Output the [X, Y] coordinate of the center of the cell containing the given text.  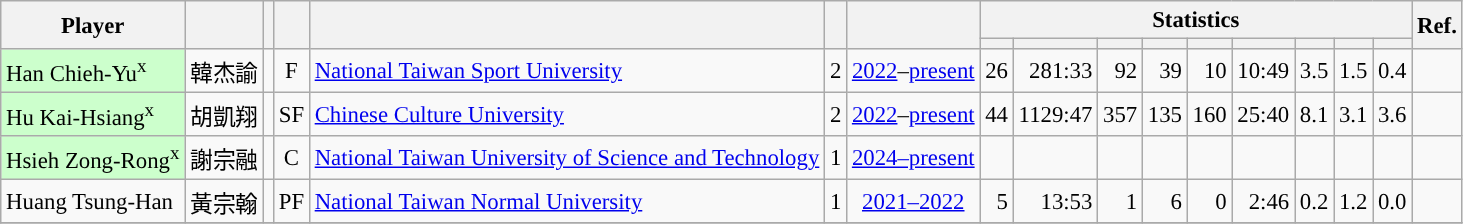
25:40 [1264, 115]
39 [1164, 71]
1.2 [1354, 202]
0.2 [1314, 202]
Hsieh Zong-Rongx [93, 158]
10 [1210, 71]
韓杰諭 [224, 71]
1129:47 [1055, 115]
National Taiwan Normal University [566, 202]
1.5 [1354, 71]
13:53 [1055, 202]
2024–present [914, 158]
PF [291, 202]
Hu Kai-Hsiangx [93, 115]
92 [1120, 71]
135 [1164, 115]
281:33 [1055, 71]
2:46 [1264, 202]
0.0 [1392, 202]
44 [996, 115]
Huang Tsung-Han [93, 202]
0 [1210, 202]
National Taiwan University of Science and Technology [566, 158]
357 [1120, 115]
3.1 [1354, 115]
6 [1164, 202]
26 [996, 71]
160 [1210, 115]
5 [996, 202]
Han Chieh-Yux [93, 71]
National Taiwan Sport University [566, 71]
10:49 [1264, 71]
8.1 [1314, 115]
Ref. [1437, 25]
3.6 [1392, 115]
0.4 [1392, 71]
3.5 [1314, 71]
胡凱翔 [224, 115]
Chinese Culture University [566, 115]
謝宗融 [224, 158]
C [291, 158]
Player [93, 25]
SF [291, 115]
黃宗翰 [224, 202]
F [291, 71]
2021–2022 [914, 202]
Statistics [1196, 20]
